For the text-containing cell, return its midpoint in (x, y) coordinate format. 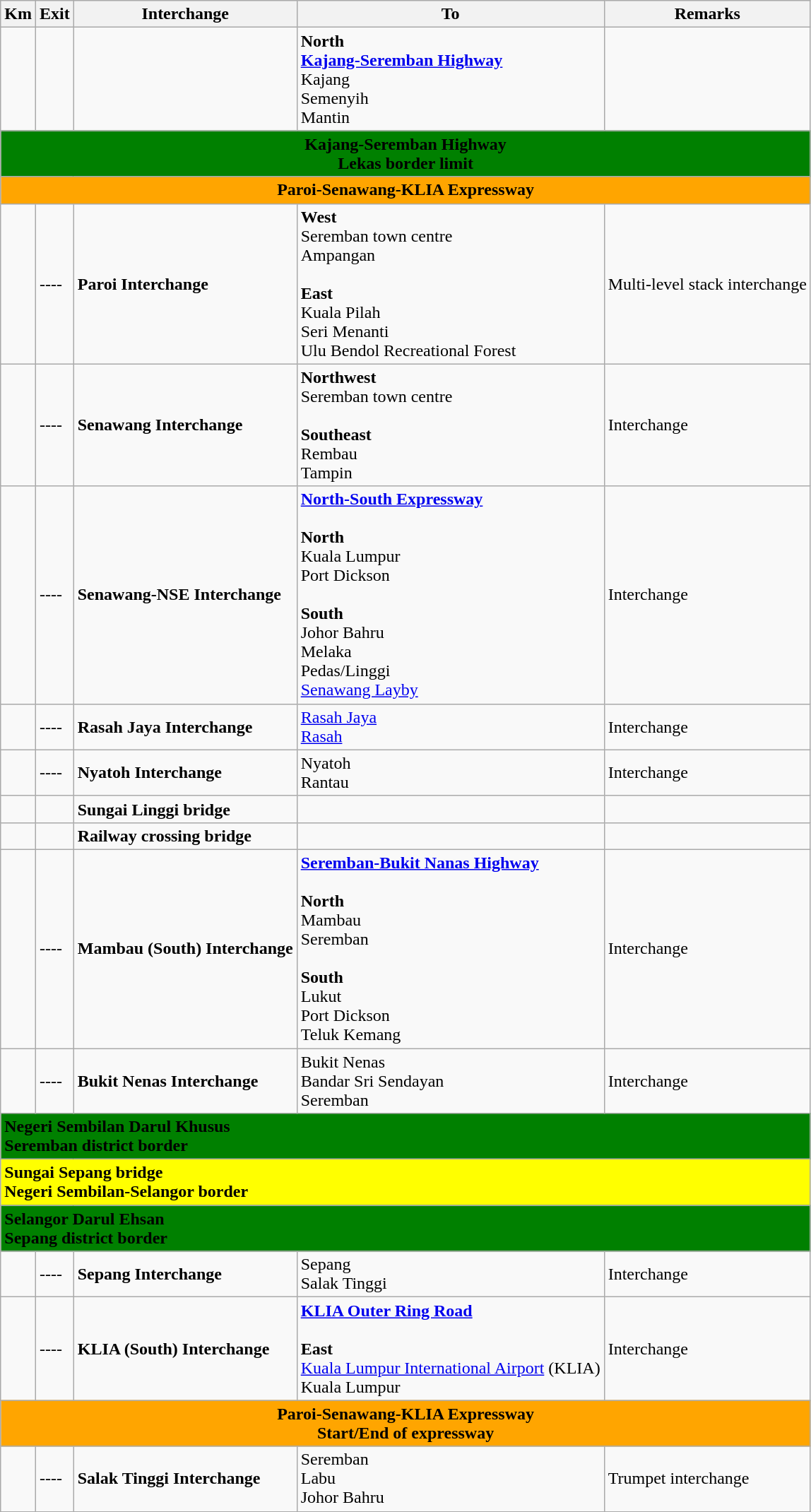
Trumpet interchange (707, 1479)
Multi-level stack interchange (707, 284)
SerembanLabuJohor Bahru (451, 1479)
North Kajang-Seremban HighwayKajangSemenyihMantin (451, 79)
Rasah Jaya Interchange (185, 726)
Exit (54, 14)
To (451, 14)
Rasah JayaRasah (451, 726)
West Seremban town centre AmpanganEast Kuala Pilah Seri MenantiUlu Bendol Recreational Forest (451, 284)
KLIA Outer Ring RoadEast Kuala Lumpur International Airport (KLIA) Kuala Lumpur (451, 1349)
KLIA (South) Interchange (185, 1349)
Sungai Sepang bridgeNegeri Sembilan-Selangor border (405, 1183)
Paroi Interchange (185, 284)
Sungai Linggi bridge (185, 809)
Bukit Nenas Bandar Sri Sendayan Seremban (451, 1081)
Selangor Darul EhsanSepang district border (405, 1228)
Bukit Nenas Interchange (185, 1081)
Negeri Sembilan Darul KhususSeremban district border (405, 1136)
Paroi-Senawang-KLIA ExpresswayStart/End of expressway (405, 1423)
Nyatoh Interchange (185, 773)
Mambau (South) Interchange (185, 948)
Sepang Salak Tinggi (451, 1275)
Senawang Interchange (185, 425)
Paroi-Senawang-KLIA Expressway (405, 190)
Remarks (707, 14)
North-South ExpresswayNorthKuala LumpurPort DicksonSouthJohor BahruMelakaPedas/Linggi Senawang Layby (451, 595)
Nyatoh Rantau (451, 773)
Km (18, 14)
Salak Tinggi Interchange (185, 1479)
Kajang-Seremban HighwayLekas border limit (405, 154)
Northwest Seremban town centreSoutheast Rembau Tampin (451, 425)
Senawang-NSE Interchange (185, 595)
Sepang Interchange (185, 1275)
Railway crossing bridge (185, 836)
Seremban-Bukit Nanas HighwayNorthMambauSerembanSouthLukutPort DicksonTeluk Kemang (451, 948)
